Capture the cell that displays the provided text and extract its (x, y) central coordinate. 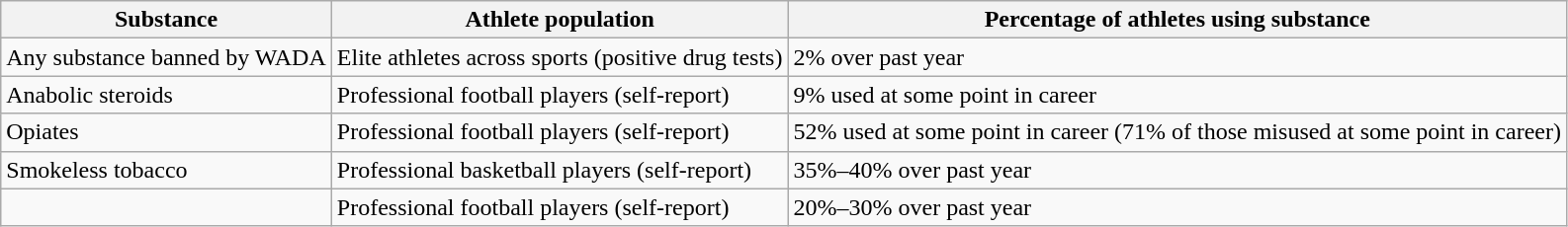
Anabolic steroids (166, 95)
52% used at some point in career (71% of those misused at some point in career) (1177, 132)
Smokeless tobacco (166, 170)
Percentage of athletes using substance (1177, 20)
Professional basketball players (self-report) (560, 170)
Athlete population (560, 20)
Any substance banned by WADA (166, 57)
20%–30% over past year (1177, 207)
Opiates (166, 132)
Elite athletes across sports (positive drug tests) (560, 57)
35%–40% over past year (1177, 170)
9% used at some point in career (1177, 95)
Substance (166, 20)
2% over past year (1177, 57)
